Search for the cell housing the specified text and yield its [x, y] center coordinate. 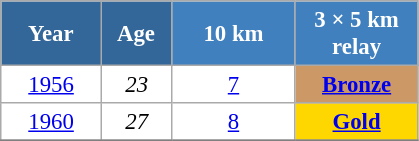
1956 [52, 85]
Age [136, 34]
1960 [52, 122]
27 [136, 122]
3 × 5 km relay [356, 34]
10 km [234, 34]
Bronze [356, 85]
8 [234, 122]
Gold [356, 122]
23 [136, 85]
Year [52, 34]
7 [234, 85]
